Determine the [x, y] coordinate at the center of the cell enclosing the given text.  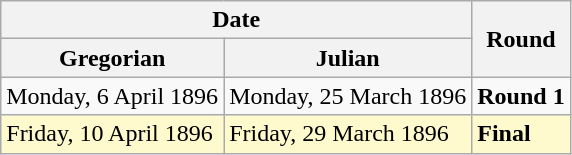
Round [521, 39]
Monday, 25 March 1896 [348, 96]
Final [521, 134]
Round 1 [521, 96]
Monday, 6 April 1896 [112, 96]
Friday, 29 March 1896 [348, 134]
Date [236, 20]
Friday, 10 April 1896 [112, 134]
Gregorian [112, 58]
Julian [348, 58]
